Output the (x, y) coordinate of the center of the cell containing the given text.  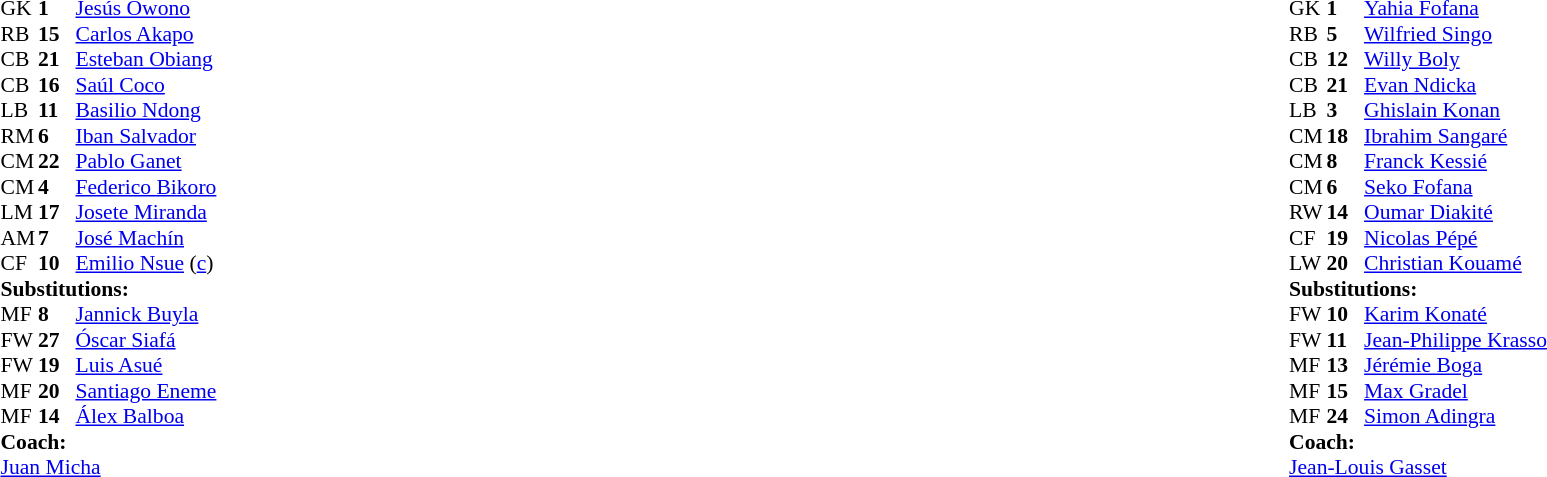
Jérémie Boga (1456, 365)
7 (57, 238)
Wilfried Singo (1456, 34)
Pablo Ganet (146, 161)
Franck Kessié (1456, 161)
José Machín (146, 238)
Iban Salvador (146, 136)
18 (1346, 136)
Oumar Diakité (1456, 213)
Ibrahim Sangaré (1456, 136)
24 (1346, 417)
5 (1346, 34)
Willy Boly (1456, 59)
Esteban Obiang (146, 59)
27 (57, 340)
4 (57, 187)
LW (1308, 263)
Nicolas Pépé (1456, 238)
Saúl Coco (146, 85)
Ghislain Konan (1456, 111)
Carlos Akapo (146, 34)
3 (1346, 111)
Federico Bikoro (146, 187)
22 (57, 161)
Óscar Siafá (146, 340)
Karim Konaté (1456, 315)
Emilio Nsue (c) (146, 263)
Christian Kouamé (1456, 263)
Max Gradel (1456, 391)
17 (57, 213)
RM (19, 136)
Santiago Eneme (146, 391)
Basilio Ndong (146, 111)
Simon Adingra (1456, 417)
AM (19, 238)
16 (57, 85)
Seko Fofana (1456, 187)
Jannick Buyla (146, 315)
RW (1308, 213)
Evan Ndicka (1456, 85)
Luis Asué (146, 365)
LM (19, 213)
Josete Miranda (146, 213)
Jean-Philippe Krasso (1456, 340)
12 (1346, 59)
Álex Balboa (146, 417)
13 (1346, 365)
